Provide the [x, y] coordinate of the cell's center where the given text is located.  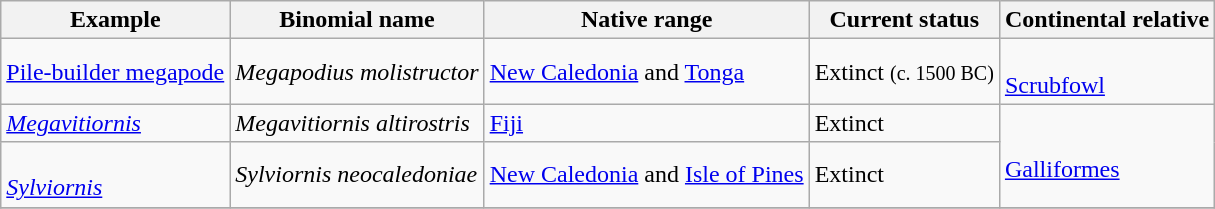
Sylviornis [116, 174]
Megapodius molistructor [357, 72]
Binomial name [357, 20]
Current status [904, 20]
New Caledonia and Tonga [646, 72]
Extinct (c. 1500 BC) [904, 72]
Galliformes [1106, 156]
Sylviornis neocaledoniae [357, 174]
Native range [646, 20]
Continental relative [1106, 20]
Megavitiornis altirostris [357, 123]
New Caledonia and Isle of Pines [646, 174]
Megavitiornis [116, 123]
Pile-builder megapode [116, 72]
Example [116, 20]
Scrubfowl [1106, 72]
Fiji [646, 123]
